Extract the (x, y) coordinate from the center of the cell holding the provided text.  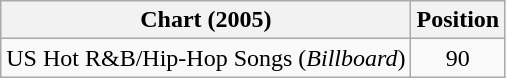
Position (458, 20)
90 (458, 58)
Chart (2005) (206, 20)
US Hot R&B/Hip-Hop Songs (Billboard) (206, 58)
